Output the (x, y) coordinate of the center of the cell containing the given text.  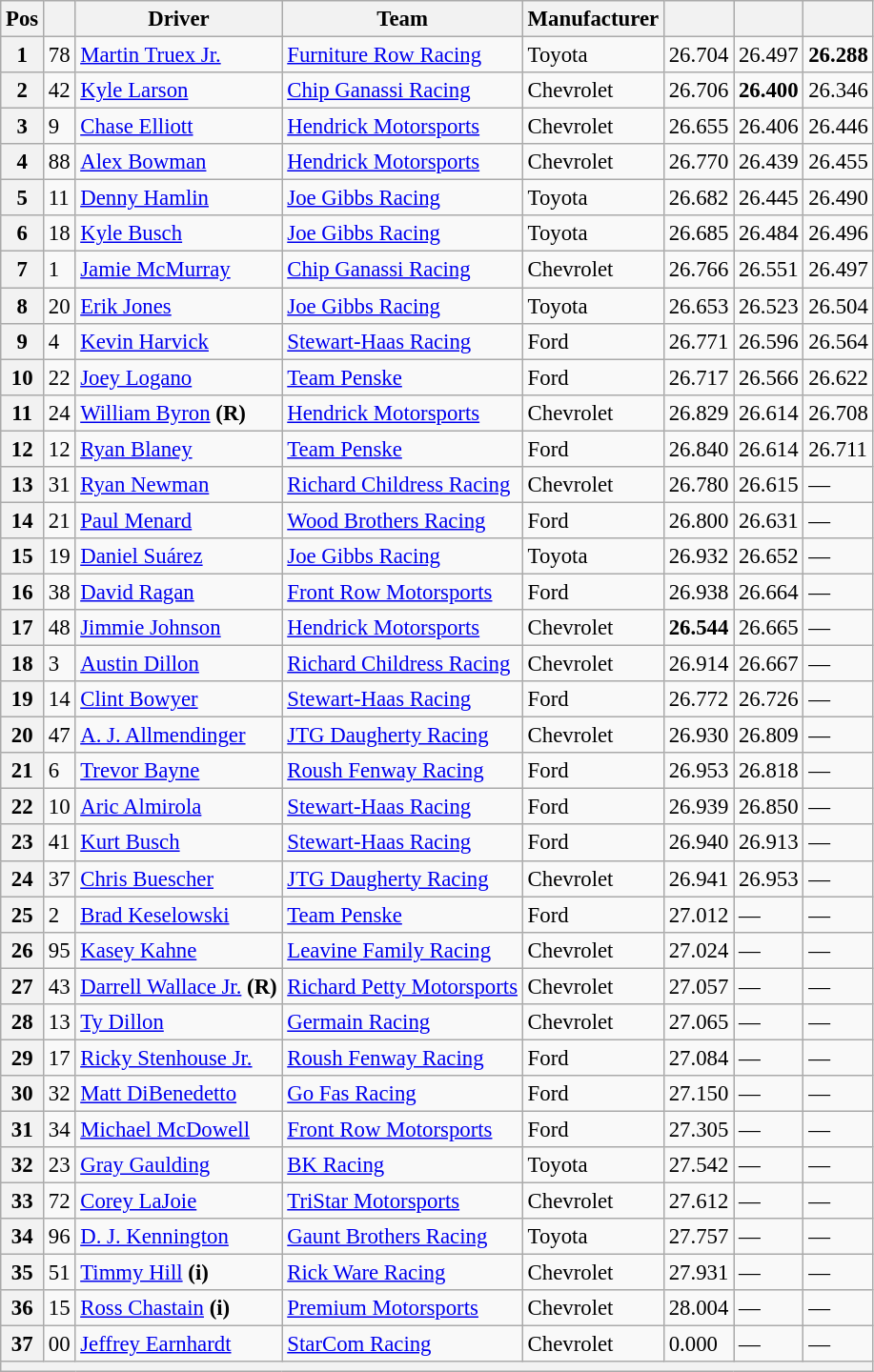
Chris Buescher (179, 878)
27.542 (698, 1165)
41 (59, 843)
27.024 (698, 950)
27.150 (698, 1094)
28.004 (698, 1308)
26.523 (768, 306)
26.455 (839, 162)
26.771 (698, 341)
Paul Menard (179, 520)
27.612 (698, 1201)
28 (23, 1022)
Martin Truex Jr. (179, 55)
26.655 (698, 127)
26.780 (698, 485)
26.631 (768, 520)
Austin Dillon (179, 664)
Rick Ware Racing (402, 1273)
51 (59, 1273)
26.652 (768, 556)
48 (59, 628)
5 (23, 198)
Kevin Harvick (179, 341)
35 (23, 1273)
Brad Keselowski (179, 915)
Denny Hamlin (179, 198)
26.914 (698, 664)
Kasey Kahne (179, 950)
00 (59, 1344)
26.726 (768, 699)
Joey Logano (179, 377)
Matt DiBenedetto (179, 1094)
8 (23, 306)
Gray Gaulding (179, 1165)
30 (23, 1094)
26.930 (698, 736)
42 (59, 91)
27.065 (698, 1022)
26.840 (698, 449)
Jamie McMurray (179, 270)
26.484 (768, 233)
96 (59, 1237)
26.446 (839, 127)
Richard Petty Motorsports (402, 986)
25 (23, 915)
Ty Dillon (179, 1022)
Leavine Family Racing (402, 950)
26.622 (839, 377)
26.941 (698, 878)
78 (59, 55)
Wood Brothers Racing (402, 520)
29 (23, 1058)
David Ragan (179, 592)
Jeffrey Earnhardt (179, 1344)
Germain Racing (402, 1022)
26.850 (768, 807)
16 (23, 592)
88 (59, 162)
26.706 (698, 91)
26.596 (768, 341)
Gaunt Brothers Racing (402, 1237)
Furniture Row Racing (402, 55)
William Byron (R) (179, 413)
26.682 (698, 198)
26.667 (768, 664)
26.818 (768, 771)
27.931 (698, 1273)
Trevor Bayne (179, 771)
36 (23, 1308)
Alex Bowman (179, 162)
26.496 (839, 233)
26.829 (698, 413)
26.770 (698, 162)
26.809 (768, 736)
26.664 (768, 592)
Jimmie Johnson (179, 628)
72 (59, 1201)
26.615 (768, 485)
StarCom Racing (402, 1344)
Ryan Blaney (179, 449)
26.566 (768, 377)
26.913 (768, 843)
26.665 (768, 628)
95 (59, 950)
27.012 (698, 915)
Driver (179, 19)
26.551 (768, 270)
Pos (23, 19)
26.406 (768, 127)
26.544 (698, 628)
26.704 (698, 55)
26.938 (698, 592)
27.757 (698, 1237)
26.445 (768, 198)
Ross Chastain (i) (179, 1308)
Aric Almirola (179, 807)
26.800 (698, 520)
43 (59, 986)
Michael McDowell (179, 1129)
38 (59, 592)
26.504 (839, 306)
27.084 (698, 1058)
26.400 (768, 91)
26.940 (698, 843)
27.057 (698, 986)
26.717 (698, 377)
Daniel Suárez (179, 556)
47 (59, 736)
Corey LaJoie (179, 1201)
26.932 (698, 556)
A. J. Allmendinger (179, 736)
Ricky Stenhouse Jr. (179, 1058)
33 (23, 1201)
Ryan Newman (179, 485)
Timmy Hill (i) (179, 1273)
Premium Motorsports (402, 1308)
TriStar Motorsports (402, 1201)
Kurt Busch (179, 843)
26.766 (698, 270)
BK Racing (402, 1165)
26.939 (698, 807)
Go Fas Racing (402, 1094)
26.564 (839, 341)
26.708 (839, 413)
Chase Elliott (179, 127)
27 (23, 986)
Erik Jones (179, 306)
26.685 (698, 233)
26.711 (839, 449)
0.000 (698, 1344)
26 (23, 950)
D. J. Kennington (179, 1237)
7 (23, 270)
Kyle Larson (179, 91)
Manufacturer (593, 19)
27.305 (698, 1129)
26.439 (768, 162)
Darrell Wallace Jr. (R) (179, 986)
26.490 (839, 198)
26.653 (698, 306)
26.346 (839, 91)
Clint Bowyer (179, 699)
26.772 (698, 699)
26.288 (839, 55)
Kyle Busch (179, 233)
Team (402, 19)
